Locate the cell with the specified text and output its [X, Y] center coordinate. 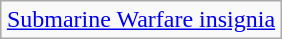
Submarine Warfare insignia [140, 20]
